Return [X, Y] of the center of cell containing provided text 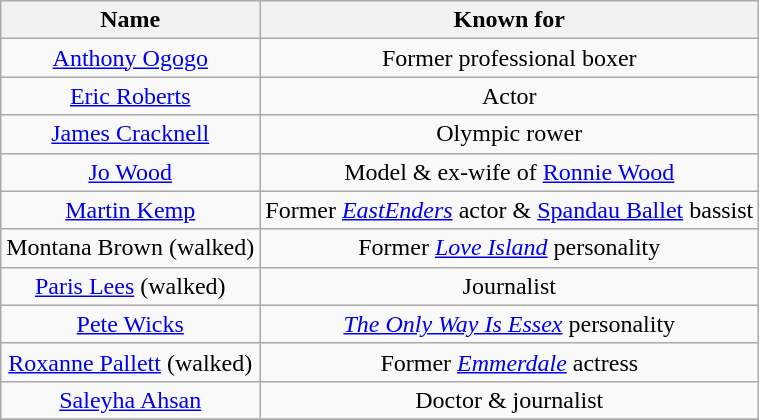
Jo Wood [130, 172]
Doctor & journalist [510, 400]
Paris Lees (walked) [130, 286]
Known for [510, 20]
The Only Way Is Essex personality [510, 324]
Name [130, 20]
Former Love Island personality [510, 248]
Eric Roberts [130, 96]
Former Emmerdale actress [510, 362]
Martin Kemp [130, 210]
Actor [510, 96]
Model & ex-wife of Ronnie Wood [510, 172]
Roxanne Pallett (walked) [130, 362]
Former professional boxer [510, 58]
Pete Wicks [130, 324]
Montana Brown (walked) [130, 248]
Saleyha Ahsan [130, 400]
Former EastEnders actor & Spandau Ballet bassist [510, 210]
Olympic rower [510, 134]
James Cracknell [130, 134]
Journalist [510, 286]
Anthony Ogogo [130, 58]
